Identify which cell holds the provided text, then report its [x, y] central coordinate. 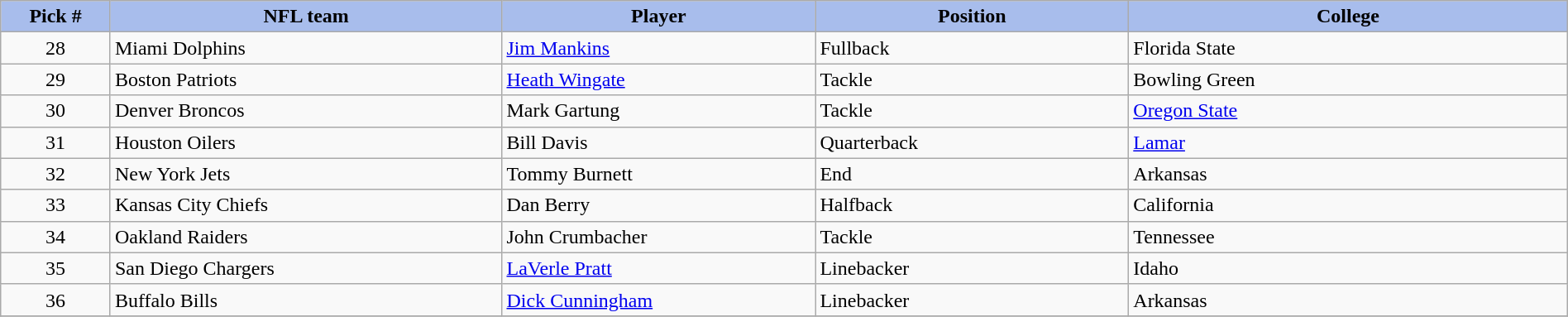
Pick # [56, 17]
34 [56, 237]
Fullback [973, 48]
Bowling Green [1348, 79]
San Diego Chargers [306, 268]
Bill Davis [658, 142]
Tommy Burnett [658, 174]
Florida State [1348, 48]
Mark Gartung [658, 111]
Tennessee [1348, 237]
NFL team [306, 17]
30 [56, 111]
Miami Dolphins [306, 48]
Dick Cunningham [658, 300]
32 [56, 174]
31 [56, 142]
California [1348, 205]
Quarterback [973, 142]
End [973, 174]
Heath Wingate [658, 79]
Kansas City Chiefs [306, 205]
Dan Berry [658, 205]
Halfback [973, 205]
Denver Broncos [306, 111]
College [1348, 17]
Oregon State [1348, 111]
John Crumbacher [658, 237]
35 [56, 268]
Jim Mankins [658, 48]
28 [56, 48]
Idaho [1348, 268]
Oakland Raiders [306, 237]
29 [56, 79]
36 [56, 300]
Position [973, 17]
LaVerle Pratt [658, 268]
New York Jets [306, 174]
Player [658, 17]
Buffalo Bills [306, 300]
33 [56, 205]
Boston Patriots [306, 79]
Houston Oilers [306, 142]
Lamar [1348, 142]
